Capture the cell that displays the provided text and extract its [x, y] central coordinate. 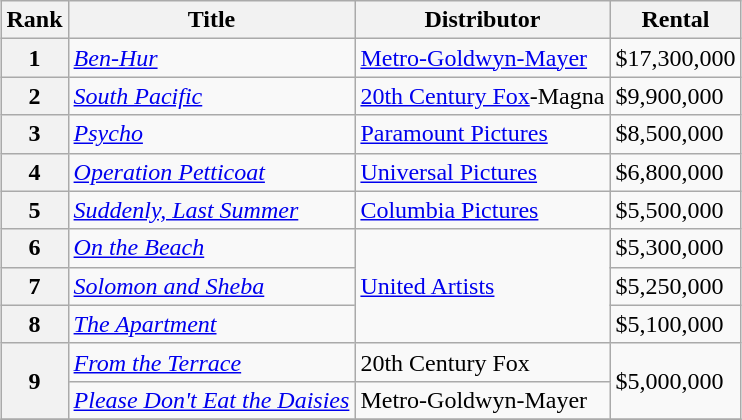
Please Don't Eat the Daisies [212, 400]
8 [34, 324]
$5,000,000 [676, 381]
Columbia Pictures [482, 210]
The Apartment [212, 324]
$5,500,000 [676, 210]
United Artists [482, 286]
3 [34, 134]
South Pacific [212, 96]
1 [34, 58]
2 [34, 96]
$5,100,000 [676, 324]
$9,900,000 [676, 96]
Rank [34, 20]
$17,300,000 [676, 58]
Suddenly, Last Summer [212, 210]
4 [34, 172]
Solomon and Sheba [212, 286]
Psycho [212, 134]
Operation Petticoat [212, 172]
5 [34, 210]
From the Terrace [212, 362]
Ben-Hur [212, 58]
7 [34, 286]
Rental [676, 20]
20th Century Fox [482, 362]
$5,300,000 [676, 248]
Distributor [482, 20]
On the Beach [212, 248]
Title [212, 20]
$5,250,000 [676, 286]
20th Century Fox-Magna [482, 96]
$6,800,000 [676, 172]
9 [34, 381]
Universal Pictures [482, 172]
6 [34, 248]
Paramount Pictures [482, 134]
$8,500,000 [676, 134]
